Locate the cell with the specified text and output its [X, Y] center coordinate. 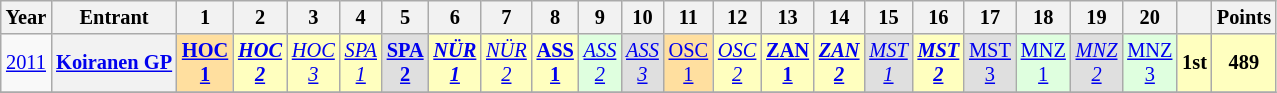
ASS2 [600, 63]
Year [26, 17]
3 [314, 17]
489 [1244, 63]
MST1 [888, 63]
16 [939, 17]
HOC1 [205, 63]
13 [788, 17]
MNZ1 [1044, 63]
15 [888, 17]
Entrant [114, 17]
1st [1194, 63]
Koiranen GP [114, 63]
Points [1244, 17]
HOC3 [314, 63]
6 [454, 17]
SPA2 [406, 63]
MNZ2 [1097, 63]
HOC2 [260, 63]
1 [205, 17]
14 [839, 17]
2011 [26, 63]
20 [1150, 17]
NÜR2 [506, 63]
7 [506, 17]
NÜR1 [454, 63]
4 [361, 17]
11 [688, 17]
10 [642, 17]
MST2 [939, 63]
18 [1044, 17]
8 [556, 17]
SPA1 [361, 63]
19 [1097, 17]
17 [990, 17]
OSC1 [688, 63]
ASS3 [642, 63]
5 [406, 17]
2 [260, 17]
ZAN1 [788, 63]
OSC2 [737, 63]
MST3 [990, 63]
ZAN2 [839, 63]
9 [600, 17]
MNZ3 [1150, 63]
12 [737, 17]
ASS1 [556, 63]
